Determine the (x, y) coordinate at the center of the cell enclosing the given text.  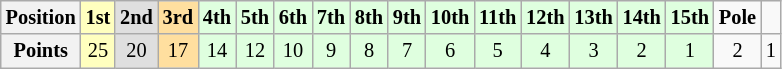
4th (217, 17)
7th (331, 17)
1st (98, 17)
4 (545, 51)
6th (293, 17)
5 (498, 51)
10 (293, 51)
Pole (738, 17)
7 (407, 51)
25 (98, 51)
9th (407, 17)
12th (545, 17)
8th (369, 17)
12 (255, 51)
8 (369, 51)
Position (41, 17)
14 (217, 51)
9 (331, 51)
13th (593, 17)
2nd (136, 17)
17 (178, 51)
Points (41, 51)
6 (450, 51)
3rd (178, 17)
20 (136, 51)
11th (498, 17)
15th (690, 17)
5th (255, 17)
3 (593, 51)
14th (642, 17)
10th (450, 17)
